Capture the cell that displays the provided text and extract its [X, Y] central coordinate. 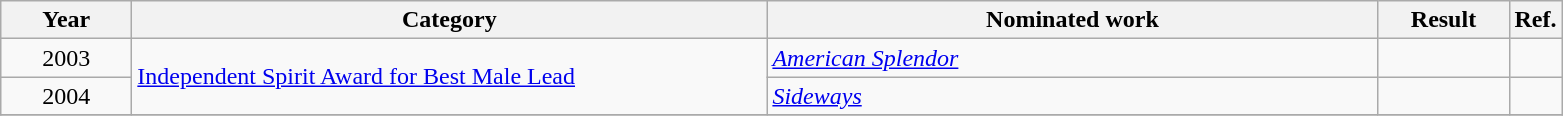
Result [1444, 20]
2004 [66, 96]
2003 [66, 58]
Nominated work [1072, 20]
Ref. [1536, 20]
Sideways [1072, 96]
Year [66, 20]
Category [450, 20]
American Splendor [1072, 58]
Independent Spirit Award for Best Male Lead [450, 77]
